Return the [x, y] coordinate for the center point of the cell that contains the specified text.  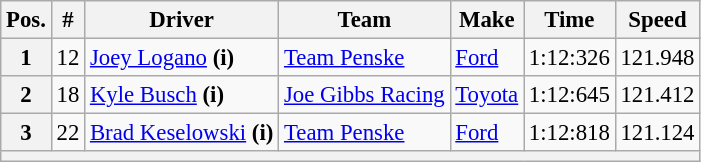
# [68, 20]
Make [487, 20]
Driver [182, 20]
Team [364, 20]
1 [26, 58]
1:12:645 [570, 95]
Toyota [487, 95]
Joey Logano (i) [182, 58]
1:12:818 [570, 133]
22 [68, 133]
2 [26, 95]
Time [570, 20]
Brad Keselowski (i) [182, 133]
Pos. [26, 20]
1:12:326 [570, 58]
18 [68, 95]
121.124 [658, 133]
3 [26, 133]
Kyle Busch (i) [182, 95]
Speed [658, 20]
Joe Gibbs Racing [364, 95]
121.412 [658, 95]
121.948 [658, 58]
12 [68, 58]
